Return (X, Y) of the center of cell containing provided text 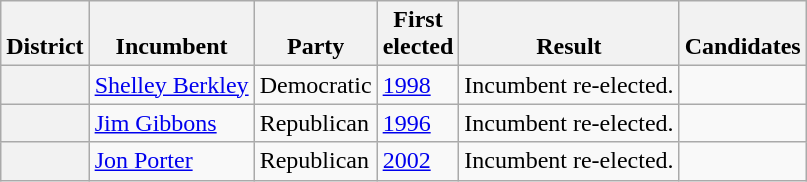
Jon Porter (172, 161)
Candidates (742, 34)
Jim Gibbons (172, 123)
1996 (418, 123)
Incumbent (172, 34)
District (45, 34)
Democratic (316, 85)
Result (569, 34)
2002 (418, 161)
Firstelected (418, 34)
Shelley Berkley (172, 85)
Party (316, 34)
1998 (418, 85)
